Locate the cell with the specified text and output its (x, y) center coordinate. 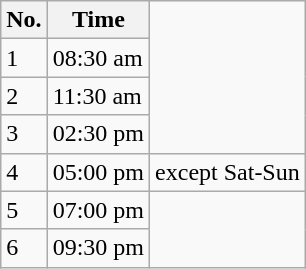
Time (98, 20)
6 (24, 248)
3 (24, 134)
07:00 pm (98, 210)
No. (24, 20)
08:30 am (98, 58)
2 (24, 96)
09:30 pm (98, 248)
4 (24, 172)
except Sat-Sun (228, 172)
5 (24, 210)
02:30 pm (98, 134)
11:30 am (98, 96)
1 (24, 58)
05:00 pm (98, 172)
